Pinpoint the cell where the given text exists, returning its (x, y) midpoint coordinate. 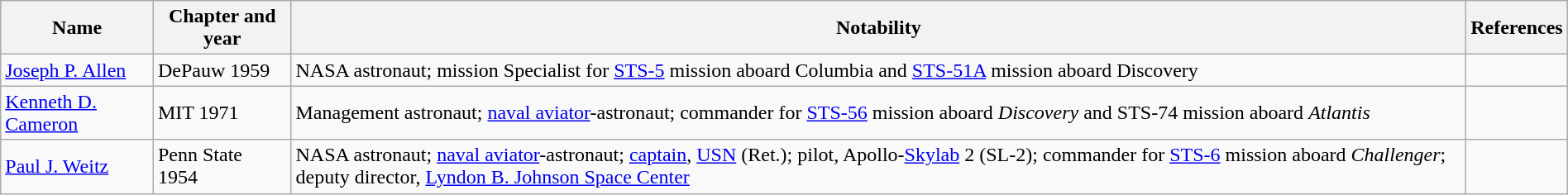
Name (78, 28)
Management astronaut; naval aviator-astronaut; commander for STS-56 mission aboard Discovery and STS-74 mission aboard Atlantis (878, 112)
Kenneth D. Cameron (78, 112)
DePauw 1959 (222, 70)
Paul J. Weitz (78, 167)
Notability (878, 28)
References (1517, 28)
NASA astronaut; mission Specialist for STS-5 mission aboard Columbia and STS-51A mission aboard Discovery (878, 70)
MIT 1971 (222, 112)
Chapter and year (222, 28)
Penn State 1954 (222, 167)
Joseph P. Allen (78, 70)
